Identify which cell holds the provided text, then report its [X, Y] central coordinate. 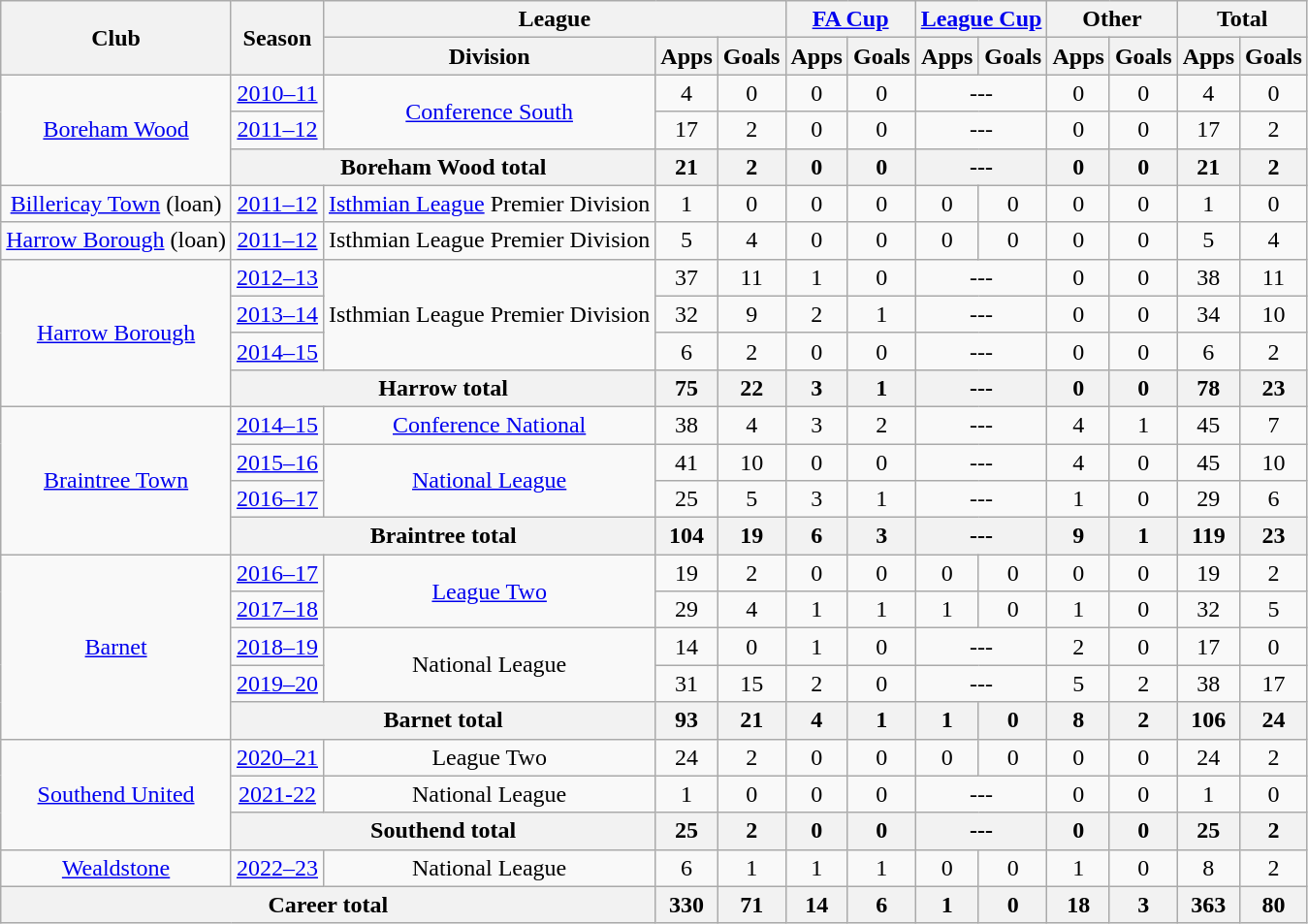
71 [751, 905]
Southend United [116, 794]
37 [686, 277]
15 [751, 684]
Club [116, 38]
2015–16 [277, 462]
75 [686, 388]
Boreham Wood total [442, 167]
2022–23 [277, 868]
Conference South [489, 112]
Season [277, 38]
93 [686, 720]
Wealdstone [116, 868]
2021-22 [277, 794]
League [555, 19]
Harrow Borough (loan) [116, 240]
2018–19 [277, 647]
78 [1208, 388]
22 [751, 388]
2012–13 [277, 277]
Braintree Town [116, 480]
FA Cup [850, 19]
League Cup [981, 19]
104 [686, 536]
2019–20 [277, 684]
Harrow Borough [116, 333]
Southend total [442, 831]
Division [489, 56]
80 [1274, 905]
Career total [328, 905]
Braintree total [442, 536]
2020–21 [277, 757]
Barnet total [442, 720]
363 [1208, 905]
41 [686, 462]
330 [686, 905]
119 [1208, 536]
106 [1208, 720]
Billericay Town (loan) [116, 204]
2017–18 [277, 610]
34 [1208, 314]
Boreham Wood [116, 130]
Total [1242, 19]
31 [686, 684]
2010–11 [277, 93]
Harrow total [442, 388]
Conference National [489, 425]
Barnet [116, 647]
Other [1112, 19]
7 [1274, 425]
2013–14 [277, 314]
18 [1078, 905]
